Extract the [x, y] coordinate from the center of the cell holding the provided text.  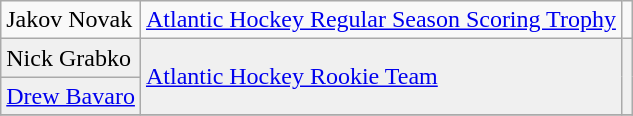
Drew Bavaro [71, 96]
Atlantic Hockey Regular Season Scoring Trophy [380, 20]
Atlantic Hockey Rookie Team [380, 77]
Nick Grabko [71, 58]
Jakov Novak [71, 20]
